Scan for the cell matching the given text and deliver its (X, Y) coordinate at center. 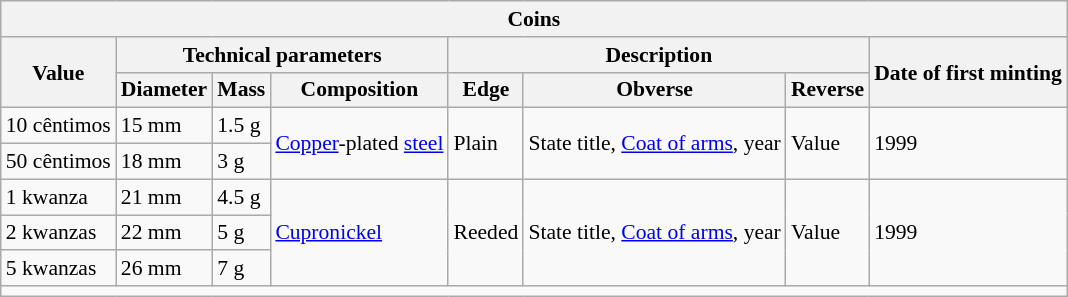
15 mm (164, 126)
10 cêntimos (58, 126)
5 g (241, 233)
Cupronickel (359, 232)
7 g (241, 269)
22 mm (164, 233)
Composition (359, 90)
18 mm (164, 162)
Plain (486, 144)
Obverse (654, 90)
Description (658, 55)
3 g (241, 162)
Reeded (486, 232)
Technical parameters (282, 55)
Diameter (164, 90)
4.5 g (241, 197)
26 mm (164, 269)
5 kwanzas (58, 269)
2 kwanzas (58, 233)
1 kwanza (58, 197)
50 cêntimos (58, 162)
1.5 g (241, 126)
21 mm (164, 197)
Edge (486, 90)
Coins (534, 19)
Mass (241, 90)
Reverse (828, 90)
Copper-plated steel (359, 144)
Date of first minting (968, 72)
